From the cell containing the given text, extract its center point as [X, Y] coordinate. 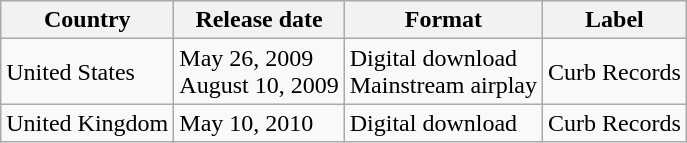
May 10, 2010 [259, 123]
United States [88, 72]
May 26, 2009August 10, 2009 [259, 72]
United Kingdom [88, 123]
Label [615, 20]
Format [443, 20]
Digital download [443, 123]
Release date [259, 20]
Country [88, 20]
Digital downloadMainstream airplay [443, 72]
